Locate the cell with the specified text and output its (x, y) center coordinate. 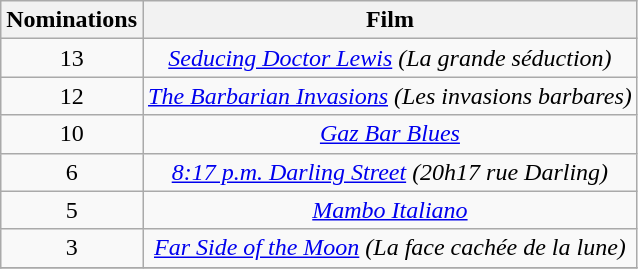
6 (72, 172)
Film (390, 20)
8:17 p.m. Darling Street (20h17 rue Darling) (390, 172)
Mambo Italiano (390, 210)
Seducing Doctor Lewis (La grande séduction) (390, 58)
The Barbarian Invasions (Les invasions barbares) (390, 96)
Nominations (72, 20)
3 (72, 248)
12 (72, 96)
13 (72, 58)
Far Side of the Moon (La face cachée de la lune) (390, 248)
10 (72, 134)
5 (72, 210)
Gaz Bar Blues (390, 134)
